Search for the cell housing the specified text and yield its (X, Y) center coordinate. 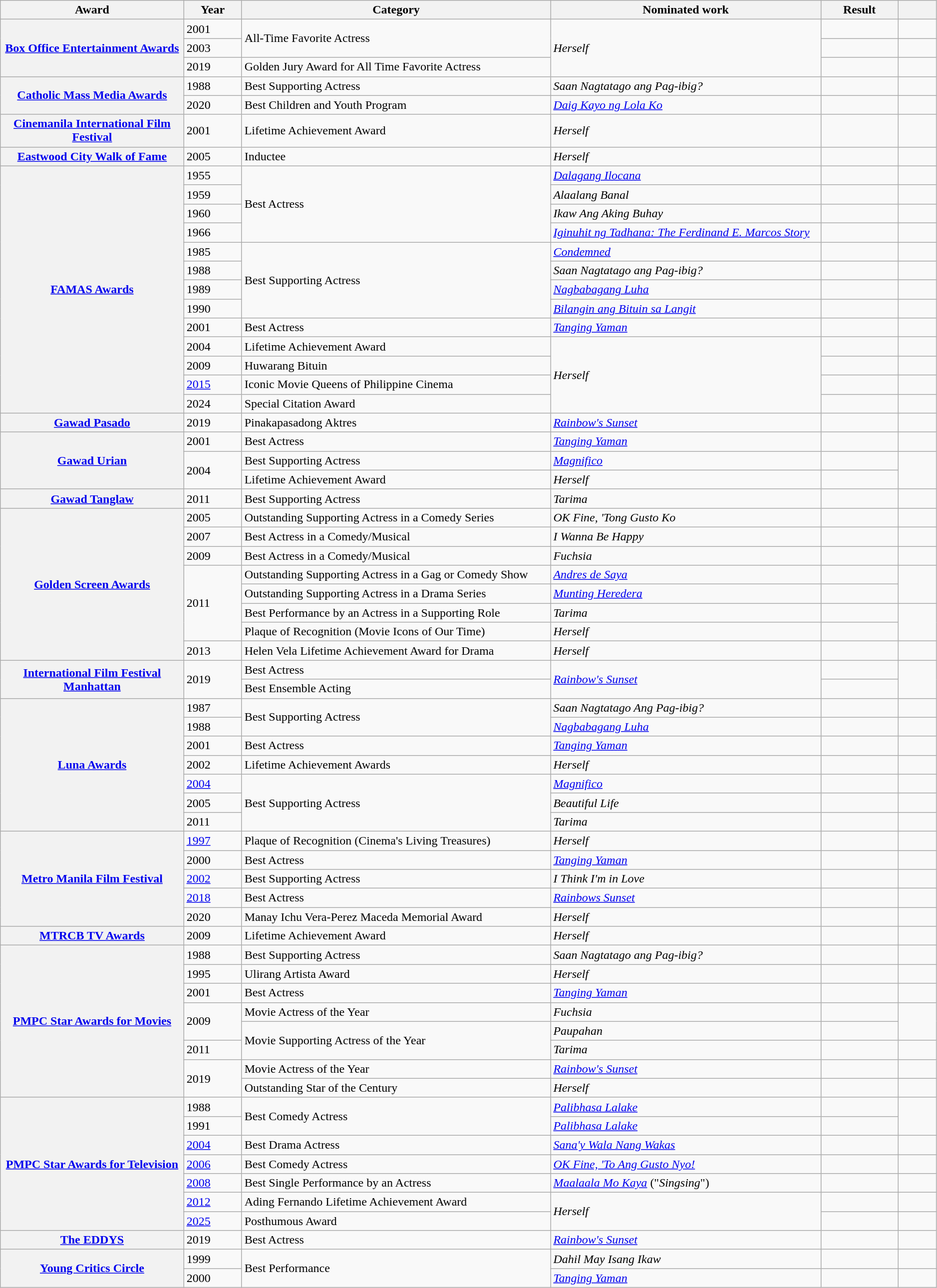
Best Performance by an Actress in a Supporting Role (396, 613)
FAMAS Awards (92, 290)
Movie Supporting Actress of the Year (396, 1040)
OK Fine, 'To Ang Gusto Nyo! (686, 1164)
Ikaw Ang Aking Buhay (686, 213)
PMPC Star Awards for Television (92, 1164)
The EDDYS (92, 1240)
1989 (213, 290)
Condemned (686, 251)
2018 (213, 898)
1991 (213, 1126)
Golden Jury Award for All Time Favorite Actress (396, 67)
Box Office Entertainment Awards (92, 48)
Pinakapasadong Aktres (396, 423)
1997 (213, 841)
Nominated work (686, 10)
Best Ensemble Acting (396, 689)
2007 (213, 536)
Ading Fernando Lifetime Achievement Award (396, 1202)
Golden Screen Awards (92, 584)
Young Critics Circle (92, 1269)
Iginuhit ng Tadhana: The Ferdinand E. Marcos Story (686, 232)
Manay Ichu Vera-Perez Maceda Memorial Award (396, 917)
2024 (213, 404)
Rainbows Sunset (686, 898)
I Think I'm in Love (686, 879)
2025 (213, 1221)
Eastwood City Walk of Fame (92, 156)
1960 (213, 213)
Special Citation Award (396, 404)
Award (92, 10)
2015 (213, 385)
MTRCB TV Awards (92, 936)
Cinemanila International Film Festival (92, 131)
PMPC Star Awards for Movies (92, 1021)
Gawad Tanglaw (92, 498)
Posthumous Award (396, 1221)
Alaalang Banal (686, 194)
Gawad Urian (92, 460)
Maalaala Mo Kaya ("Singsing") (686, 1183)
Helen Vela Lifetime Achievement Award for Drama (396, 651)
Catholic Mass Media Awards (92, 95)
Outstanding Star of the Century (396, 1088)
Iconic Movie Queens of Philippine Cinema (396, 385)
Best Single Performance by an Actress (396, 1183)
1985 (213, 251)
Ulirang Artista Award (396, 974)
Paupahan (686, 1031)
Result (860, 10)
1959 (213, 194)
I Wanna Be Happy (686, 536)
Andres de Saya (686, 575)
OK Fine, 'Tong Gusto Ko (686, 517)
Inductee (396, 156)
International Film Festival Manhattan (92, 679)
Plaque of Recognition (Movie Icons of Our Time) (396, 632)
Best Children and Youth Program (396, 105)
1990 (213, 309)
Plaque of Recognition (Cinema's Living Treasures) (396, 841)
Lifetime Achievement Awards (396, 765)
Best Performance (396, 1269)
2008 (213, 1183)
Gawad Pasado (92, 423)
Dalagang Ilocana (686, 175)
2012 (213, 1202)
Outstanding Supporting Actress in a Comedy Series (396, 517)
Daig Kayo ng Lola Ko (686, 105)
1999 (213, 1259)
1995 (213, 974)
Sana'y Wala Nang Wakas (686, 1145)
Dahil May Isang Ikaw (686, 1259)
2013 (213, 651)
Metro Manila Film Festival (92, 878)
Beautiful Life (686, 803)
Bilangin ang Bituin sa Langit (686, 309)
Category (396, 10)
Saan Nagtatago Ang Pag-ibig? (686, 708)
2006 (213, 1164)
Outstanding Supporting Actress in a Drama Series (396, 594)
1955 (213, 175)
1987 (213, 708)
Luna Awards (92, 765)
Munting Heredera (686, 594)
Outstanding Supporting Actress in a Gag or Comedy Show (396, 575)
2003 (213, 48)
Huwarang Bituin (396, 366)
1966 (213, 232)
Best Drama Actress (396, 1145)
All-Time Favorite Actress (396, 38)
Year (213, 10)
